Scan for the cell matching the given text and deliver its [X, Y] coordinate at center. 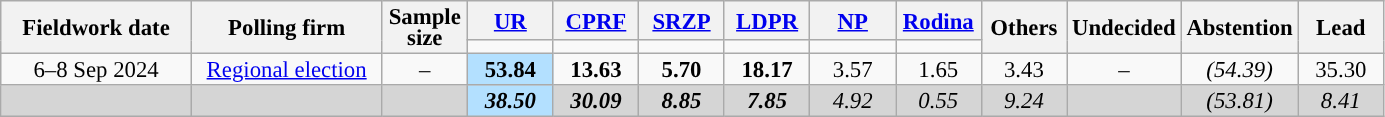
1.65 [939, 70]
30.09 [596, 101]
UR [511, 20]
Lead [1341, 28]
(54.39) [1240, 70]
9.24 [1024, 101]
5.70 [682, 70]
4.92 [853, 101]
NP [853, 20]
3.43 [1024, 70]
Polling firm [286, 28]
18.17 [767, 70]
Undecided [1124, 28]
3.57 [853, 70]
53.84 [511, 70]
Samplesize [425, 28]
8.85 [682, 101]
Fieldwork date [96, 28]
8.41 [1341, 101]
Abstention [1240, 28]
6–8 Sep 2024 [96, 70]
35.30 [1341, 70]
Rodina [939, 20]
SRZP [682, 20]
0.55 [939, 101]
Regional election [286, 70]
CPRF [596, 20]
38.50 [511, 101]
(53.81) [1240, 101]
Others [1024, 28]
LDPR [767, 20]
7.85 [767, 101]
13.63 [596, 70]
